Pinpoint the cell where the given text exists, returning its [x, y] midpoint coordinate. 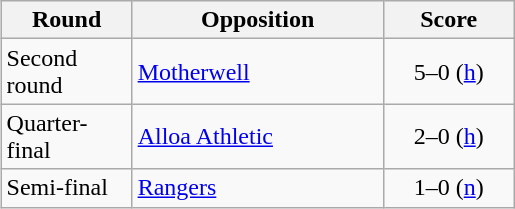
Second round [66, 72]
5–0 (h) [448, 72]
Score [448, 20]
Rangers [258, 188]
Round [66, 20]
Alloa Athletic [258, 136]
Semi-final [66, 188]
Quarter-final [66, 136]
2–0 (h) [448, 136]
1–0 (n) [448, 188]
Opposition [258, 20]
Motherwell [258, 72]
